Capture the cell that displays the provided text and extract its (X, Y) central coordinate. 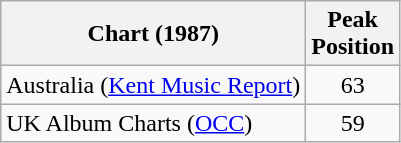
UK Album Charts (OCC) (154, 123)
59 (353, 123)
Chart (1987) (154, 34)
63 (353, 85)
Australia (Kent Music Report) (154, 85)
PeakPosition (353, 34)
